From the cell containing the given text, extract its center point as [x, y] coordinate. 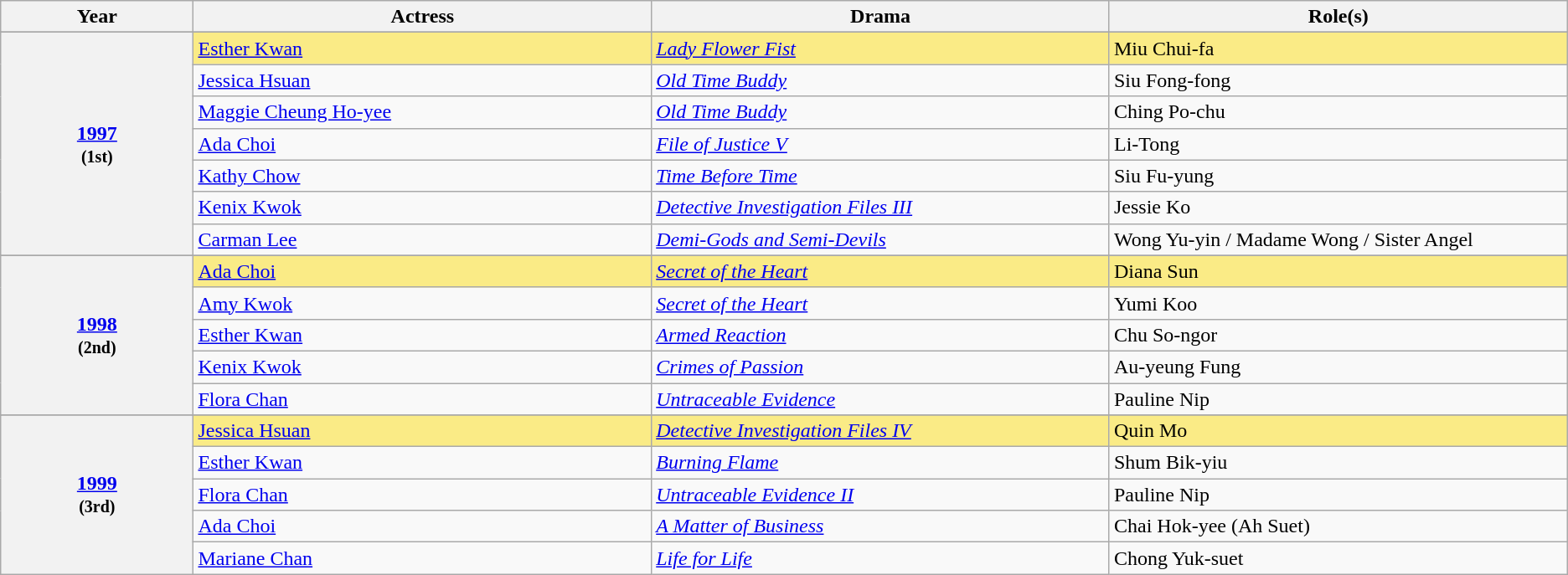
Au-yeung Fung [1338, 367]
Amy Kwok [422, 303]
Life for Life [881, 558]
Role(s) [1338, 17]
Detective Investigation Files IV [881, 431]
Carman Lee [422, 239]
Chai Hok-yee (Ah Suet) [1338, 526]
Crimes of Passion [881, 367]
Maggie Cheung Ho-yee [422, 112]
Mariane Chan [422, 558]
Wong Yu-yin / Madame Wong / Sister Angel [1338, 239]
Quin Mo [1338, 431]
Siu Fu-yung [1338, 176]
Diana Sun [1338, 271]
Miu Chui-fa [1338, 49]
Siu Fong-fong [1338, 80]
Lady Flower Fist [881, 49]
Time Before Time [881, 176]
Chu So-ngor [1338, 335]
Demi-Gods and Semi-Devils [881, 239]
Armed Reaction [881, 335]
Untraceable Evidence II [881, 495]
1998(2nd) [97, 335]
1999(3rd) [97, 495]
Chong Yuk-suet [1338, 558]
Shum Bik-yiu [1338, 463]
Jessie Ko [1338, 208]
File of Justice V [881, 144]
Untraceable Evidence [881, 399]
Actress [422, 17]
Detective Investigation Files III [881, 208]
Year [97, 17]
Drama [881, 17]
Ching Po-chu [1338, 112]
1997(1st) [97, 144]
Burning Flame [881, 463]
A Matter of Business [881, 526]
Yumi Koo [1338, 303]
Kathy Chow [422, 176]
Li-Tong [1338, 144]
